Locate the cell with the specified text and output its (x, y) center coordinate. 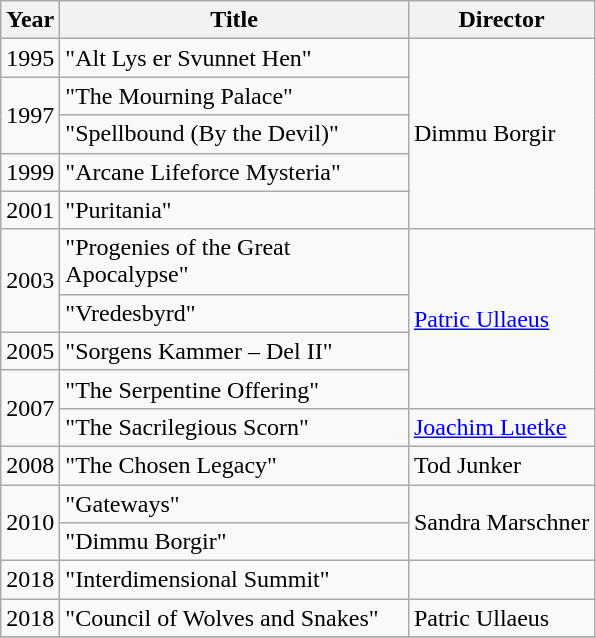
"Puritania" (234, 210)
2008 (30, 465)
"Dimmu Borgir" (234, 542)
Sandra Marschner (501, 522)
2010 (30, 522)
2003 (30, 280)
"The Sacrilegious Scorn" (234, 427)
"Interdimensional Summit" (234, 580)
"Council of Wolves and Snakes" (234, 618)
2001 (30, 210)
Year (30, 20)
1995 (30, 58)
"Alt Lys er Svunnet Hen" (234, 58)
"Progenies of the Great Apocalypse" (234, 262)
"The Serpentine Offering" (234, 389)
"Vredesbyrd" (234, 313)
"Spellbound (By the Devil)" (234, 134)
"Sorgens Kammer – Del II" (234, 351)
Tod Junker (501, 465)
Director (501, 20)
Dimmu Borgir (501, 134)
2005 (30, 351)
"Arcane Lifeforce Mysteria" (234, 172)
Joachim Luetke (501, 427)
"The Mourning Palace" (234, 96)
1999 (30, 172)
1997 (30, 115)
2007 (30, 408)
"The Chosen Legacy" (234, 465)
"Gateways" (234, 503)
Title (234, 20)
